Scan for the cell matching the given text and deliver its [x, y] coordinate at center. 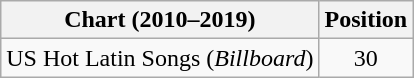
30 [366, 58]
Chart (2010–2019) [160, 20]
US Hot Latin Songs (Billboard) [160, 58]
Position [366, 20]
